Detect which cell encompasses the target text, then output its (X, Y) center coordinate. 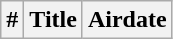
Airdate (127, 20)
Title (54, 20)
# (12, 20)
